Scan for the cell matching the given text and deliver its (X, Y) coordinate at center. 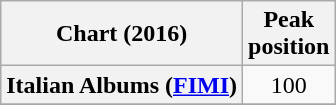
Chart (2016) (122, 34)
Italian Albums (FIMI) (122, 85)
100 (289, 85)
Peak position (289, 34)
